Return (x, y) of the center of cell containing provided text 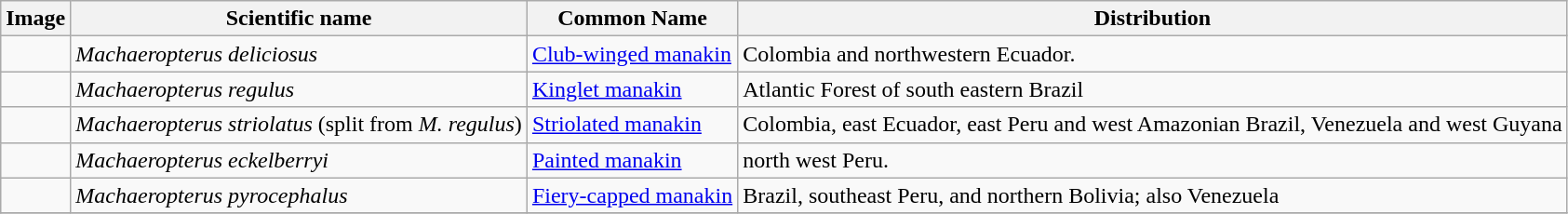
Common Name (632, 19)
Machaeropterus deliciosus (300, 54)
Atlantic Forest of south eastern Brazil (1152, 89)
Club-winged manakin (632, 54)
Colombia, east Ecuador, east Peru and west Amazonian Brazil, Venezuela and west Guyana (1152, 125)
Scientific name (300, 19)
Fiery-capped manakin (632, 195)
Machaeropterus pyrocephalus (300, 195)
Image (35, 19)
Colombia and northwestern Ecuador. (1152, 54)
Kinglet manakin (632, 89)
Brazil, southeast Peru, and northern Bolivia; also Venezuela (1152, 195)
Machaeropterus regulus (300, 89)
Painted manakin (632, 160)
Machaeropterus striolatus (split from M. regulus) (300, 125)
north west Peru. (1152, 160)
Distribution (1152, 19)
Machaeropterus eckelberryi (300, 160)
Striolated manakin (632, 125)
